Pinpoint the cell where the given text exists, returning its [X, Y] midpoint coordinate. 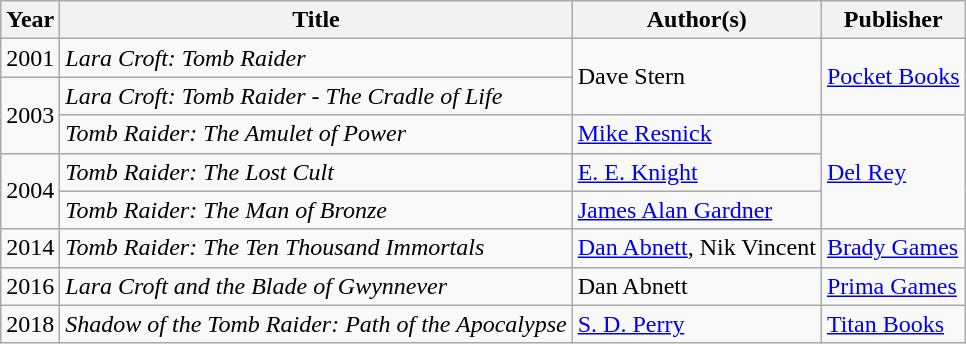
James Alan Gardner [696, 210]
Author(s) [696, 20]
S. D. Perry [696, 324]
Year [30, 20]
2014 [30, 248]
Shadow of the Tomb Raider: Path of the Apocalypse [316, 324]
Pocket Books [893, 77]
Del Rey [893, 172]
Tomb Raider: The Man of Bronze [316, 210]
Tomb Raider: The Lost Cult [316, 172]
E. E. Knight [696, 172]
Tomb Raider: The Ten Thousand Immortals [316, 248]
Publisher [893, 20]
2004 [30, 191]
Titan Books [893, 324]
Lara Croft and the Blade of Gwynnever [316, 286]
Title [316, 20]
Prima Games [893, 286]
Dan Abnett [696, 286]
Brady Games [893, 248]
Lara Croft: Tomb Raider [316, 58]
Lara Croft: Tomb Raider - The Cradle of Life [316, 96]
2018 [30, 324]
Dan Abnett, Nik Vincent [696, 248]
2001 [30, 58]
2016 [30, 286]
Dave Stern [696, 77]
Mike Resnick [696, 134]
Tomb Raider: The Amulet of Power [316, 134]
2003 [30, 115]
